Return the [x, y] coordinate for the center point of the cell that contains the specified text.  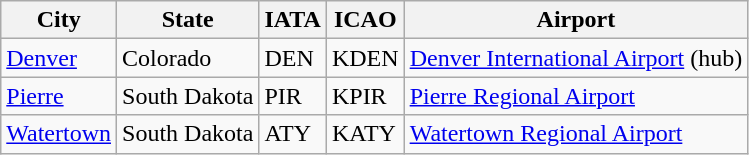
KDEN [365, 58]
Denver International Airport (hub) [576, 58]
IATA [293, 20]
Watertown Regional Airport [576, 134]
City [59, 20]
ATY [293, 134]
Denver [59, 58]
KPIR [365, 96]
KATY [365, 134]
Watertown [59, 134]
DEN [293, 58]
PIR [293, 96]
ICAO [365, 20]
Pierre Regional Airport [576, 96]
Pierre [59, 96]
State [188, 20]
Airport [576, 20]
Colorado [188, 58]
